Scan for the cell matching the given text and deliver its [X, Y] coordinate at center. 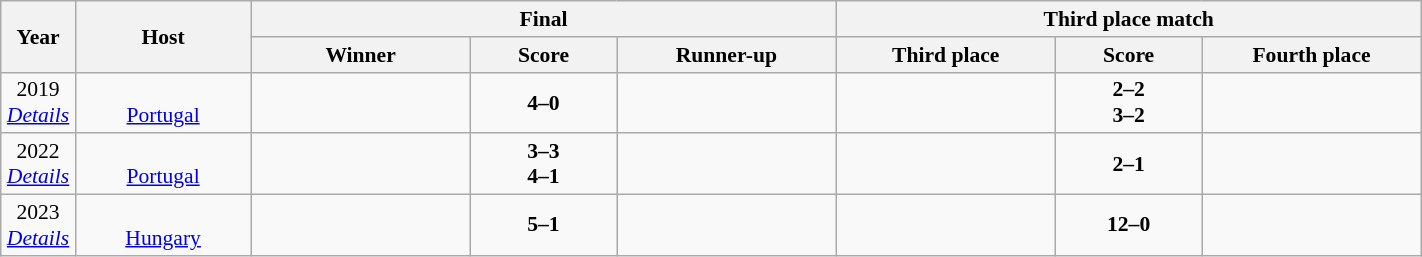
Third place [946, 55]
2–23–2 [1128, 102]
Winner [360, 55]
2019Details [38, 102]
Host [163, 36]
Hungary [163, 226]
5–1 [543, 226]
Year [38, 36]
Final [544, 19]
3–3 4–1 [543, 164]
2023Details [38, 226]
12–0 [1128, 226]
Third place match [1128, 19]
Fourth place [1312, 55]
4–0 [543, 102]
Runner-up [726, 55]
2–1 [1128, 164]
2022Details [38, 164]
